Return the [X, Y] coordinate for the center point of the cell that contains the specified text.  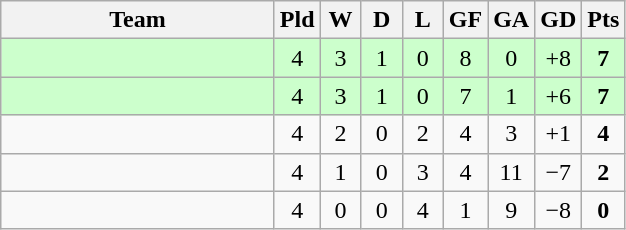
GA [512, 20]
8 [465, 58]
L [422, 20]
Team [138, 20]
GD [558, 20]
−7 [558, 172]
+6 [558, 96]
9 [512, 210]
+8 [558, 58]
−8 [558, 210]
GF [465, 20]
+1 [558, 134]
W [340, 20]
11 [512, 172]
Pts [604, 20]
Pld [297, 20]
D [382, 20]
